Provide the [x, y] coordinate of the cell's center where the given text is located.  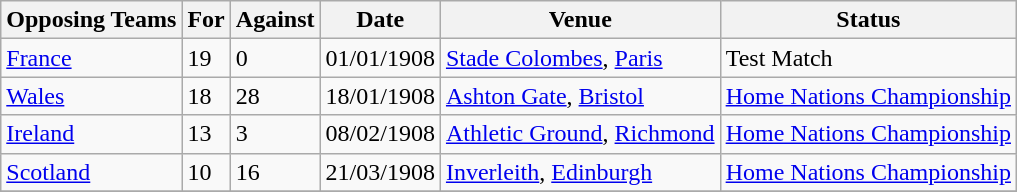
19 [206, 58]
3 [275, 134]
France [92, 58]
Ashton Gate, Bristol [580, 96]
Athletic Ground, Richmond [580, 134]
Scotland [92, 172]
08/02/1908 [380, 134]
Date [380, 20]
Inverleith, Edinburgh [580, 172]
For [206, 20]
Against [275, 20]
21/03/1908 [380, 172]
28 [275, 96]
18/01/1908 [380, 96]
10 [206, 172]
16 [275, 172]
Opposing Teams [92, 20]
Test Match [868, 58]
Stade Colombes, Paris [580, 58]
Status [868, 20]
Ireland [92, 134]
Venue [580, 20]
18 [206, 96]
0 [275, 58]
Wales [92, 96]
13 [206, 134]
01/01/1908 [380, 58]
